Detect which cell encompasses the target text, then output its (X, Y) center coordinate. 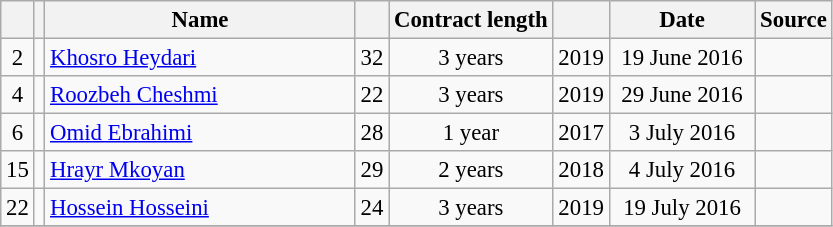
2 (18, 58)
15 (18, 170)
3 July 2016 (682, 133)
4 (18, 95)
Contract length (471, 20)
29 June 2016 (682, 95)
1 year (471, 133)
32 (372, 58)
Date (682, 20)
28 (372, 133)
29 (372, 170)
19 June 2016 (682, 58)
2 years (471, 170)
Khosro Heydari (200, 58)
Source (794, 20)
Omid Ebrahimi (200, 133)
24 (372, 208)
Roozbeh Cheshmi (200, 95)
2017 (581, 133)
Hossein Hosseini (200, 208)
2018 (581, 170)
6 (18, 133)
Name (200, 20)
Hrayr Mkoyan (200, 170)
19 July 2016 (682, 208)
4 July 2016 (682, 170)
